Extract the (X, Y) coordinate from the center of the cell holding the provided text.  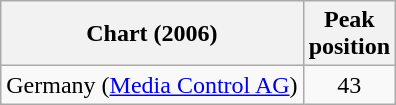
Germany (Media Control AG) (152, 85)
Peakposition (349, 34)
Chart (2006) (152, 34)
43 (349, 85)
